From the cell containing the given text, extract its center point as (x, y) coordinate. 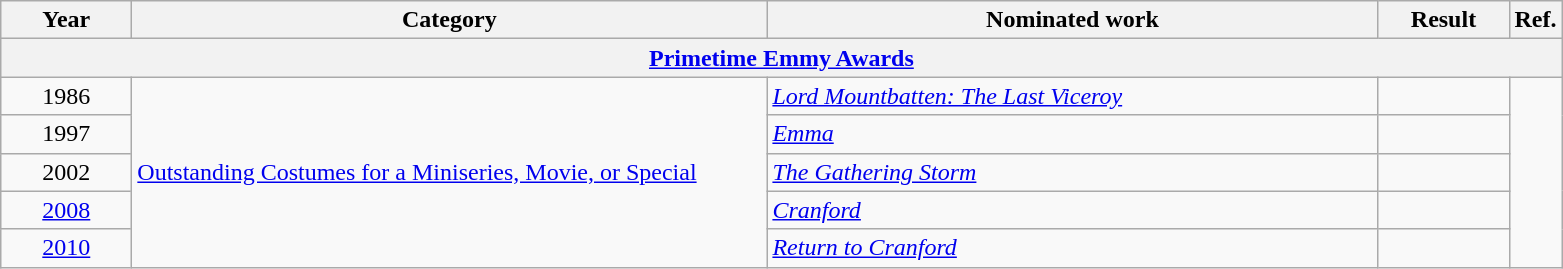
Cranford (1072, 210)
2010 (66, 248)
Year (66, 20)
Return to Cranford (1072, 248)
2002 (66, 172)
Primetime Emmy Awards (782, 58)
The Gathering Storm (1072, 172)
1997 (66, 134)
Result (1444, 20)
Ref. (1536, 20)
2008 (66, 210)
Nominated work (1072, 20)
1986 (66, 96)
Category (450, 20)
Lord Mountbatten: The Last Viceroy (1072, 96)
Emma (1072, 134)
Outstanding Costumes for a Miniseries, Movie, or Special (450, 172)
